Return (x, y) of the center of cell containing provided text 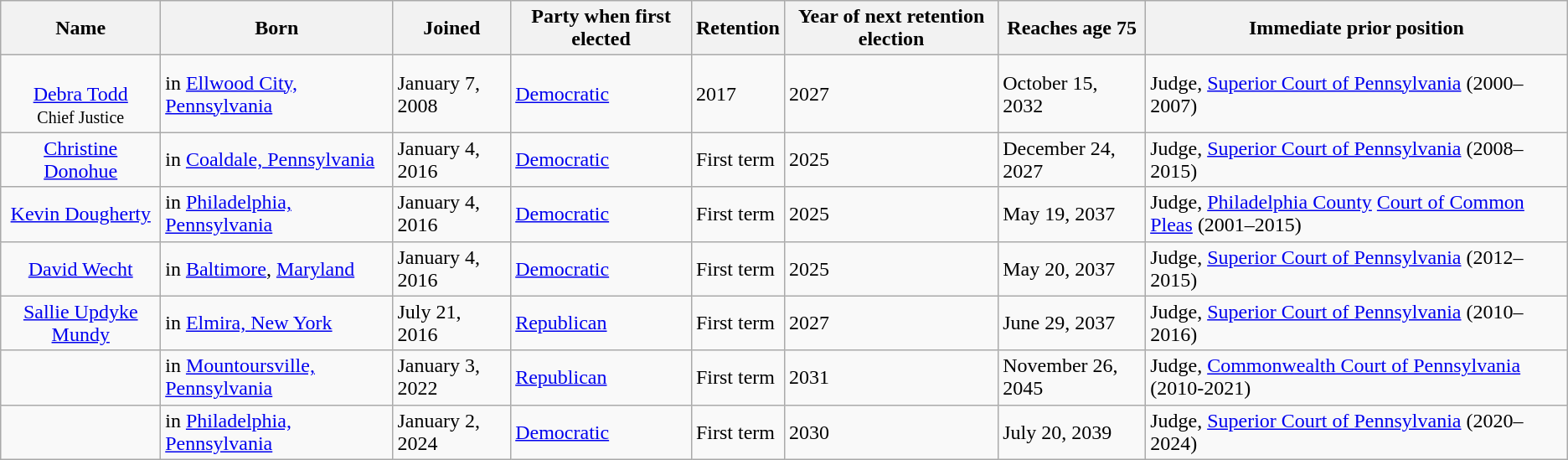
Judge, Philadelphia County Court of Common Pleas (2001–2015) (1357, 214)
January 7, 2008 (452, 94)
2030 (891, 432)
in Ellwood City, Pennsylvania (276, 94)
Joined (452, 28)
Judge, Superior Court of Pennsylvania (2008–2015) (1357, 159)
Judge, Commonwealth Court of Pennsylvania (2010-2021) (1357, 377)
David Wecht (80, 268)
January 2, 2024 (452, 432)
Party when first elected (601, 28)
December 24, 2027 (1072, 159)
Immediate prior position (1357, 28)
May 19, 2037 (1072, 214)
Reaches age 75 (1072, 28)
Year of next retention election (891, 28)
May 20, 2037 (1072, 268)
in Elmira, New York (276, 323)
Born (276, 28)
2031 (891, 377)
June 29, 2037 (1072, 323)
July 21, 2016 (452, 323)
Judge, Superior Court of Pennsylvania (2010–2016) (1357, 323)
in Coaldale, Pennsylvania (276, 159)
Debra Todd Chief Justice (80, 94)
Judge, Superior Court of Pennsylvania (2012–2015) (1357, 268)
Retention (737, 28)
July 20, 2039 (1072, 432)
in Baltimore, Maryland (276, 268)
Name (80, 28)
Christine Donohue (80, 159)
Judge, Superior Court of Pennsylvania (2020–2024) (1357, 432)
October 15, 2032 (1072, 94)
November 26, 2045 (1072, 377)
Kevin Dougherty (80, 214)
Judge, Superior Court of Pennsylvania (2000–2007) (1357, 94)
in Mountoursville, Pennsylvania (276, 377)
January 3, 2022 (452, 377)
2017 (737, 94)
Sallie Updyke Mundy (80, 323)
